Locate the cell with the specified text and output its [x, y] center coordinate. 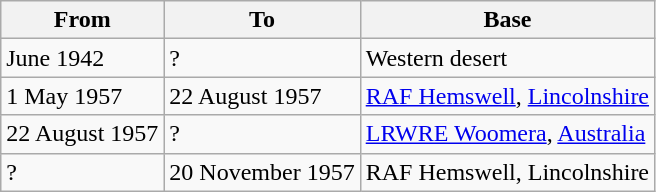
1 May 1957 [82, 96]
From [82, 20]
June 1942 [82, 58]
Western desert [507, 58]
20 November 1957 [262, 172]
Base [507, 20]
LRWRE Woomera, Australia [507, 134]
To [262, 20]
